For the text-containing cell, return its midpoint in [x, y] coordinate format. 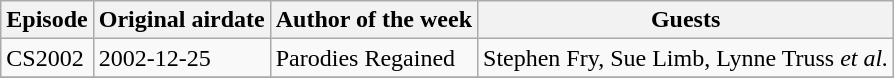
Original airdate [182, 20]
2002-12-25 [182, 58]
CS2002 [47, 58]
Parodies Regained [374, 58]
Guests [686, 20]
Author of the week [374, 20]
Episode [47, 20]
Stephen Fry, Sue Limb, Lynne Truss et al. [686, 58]
